Locate the cell with the specified text and output its (x, y) center coordinate. 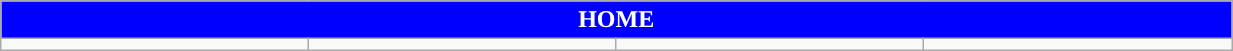
HOME (616, 20)
